For the text-containing cell, return its midpoint in (X, Y) coordinate format. 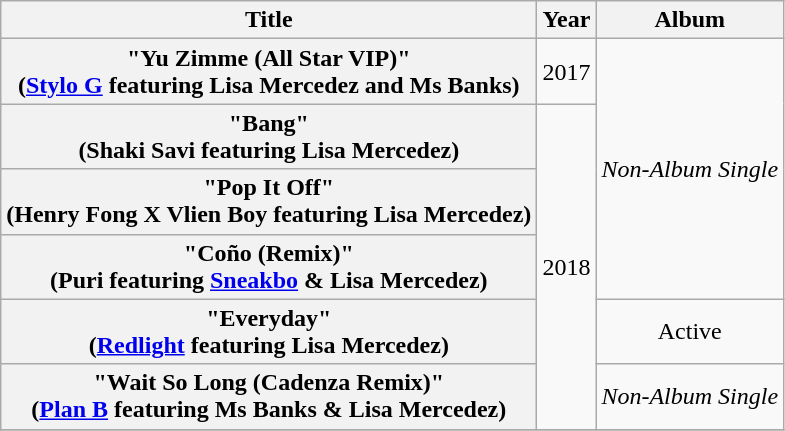
Album (690, 20)
2017 (566, 72)
"Pop It Off"(Henry Fong X Vlien Boy featuring Lisa Mercedez) (269, 202)
"Wait So Long (Cadenza Remix)"(Plan B featuring Ms Banks & Lisa Mercedez) (269, 396)
"Coño (Remix)"(Puri featuring Sneakbo & Lisa Mercedez) (269, 266)
Active (690, 332)
"Yu Zimme (All Star VIP)"(Stylo G featuring Lisa Mercedez and Ms Banks) (269, 72)
"Bang"(Shaki Savi featuring Lisa Mercedez) (269, 136)
2018 (566, 266)
Title (269, 20)
"Everyday"(Redlight featuring Lisa Mercedez) (269, 332)
Year (566, 20)
